Pinpoint the cell where the given text exists, returning its (x, y) midpoint coordinate. 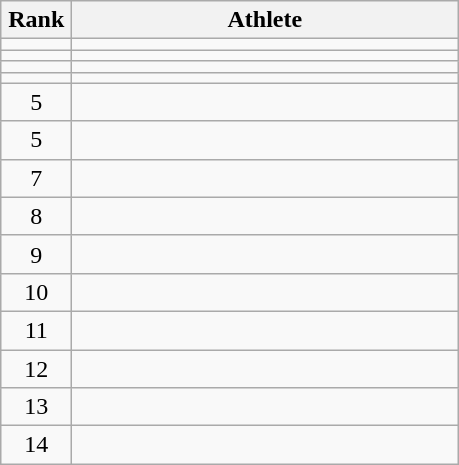
9 (36, 254)
7 (36, 178)
Rank (36, 20)
12 (36, 369)
11 (36, 330)
14 (36, 445)
8 (36, 216)
10 (36, 292)
Athlete (265, 20)
13 (36, 407)
